For the text-containing cell, return its midpoint in (x, y) coordinate format. 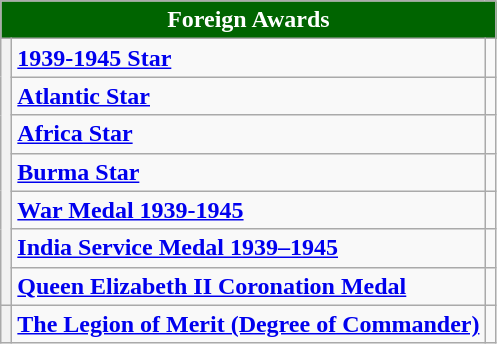
Burma Star (248, 172)
India Service Medal 1939–1945 (248, 248)
The Legion of Merit (Degree of Commander) (248, 324)
1939-1945 Star (248, 58)
Atlantic Star (248, 96)
War Medal 1939-1945 (248, 210)
Foreign Awards (248, 20)
Africa Star (248, 134)
Queen Elizabeth II Coronation Medal (248, 286)
